Locate the cell with the specified text and output its [x, y] center coordinate. 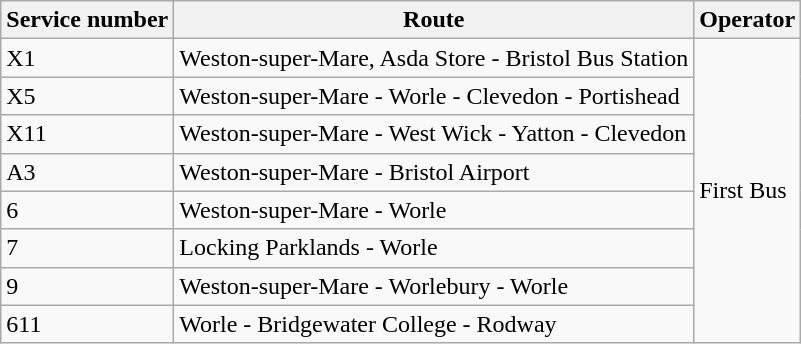
Weston-super-Mare - Worle [434, 210]
X5 [88, 96]
X11 [88, 134]
Service number [88, 20]
Weston-super-Mare - Worle - Clevedon - Portishead [434, 96]
611 [88, 324]
6 [88, 210]
Weston-super-Mare - West Wick - Yatton - Clevedon [434, 134]
Operator [748, 20]
Weston-super-Mare - Worlebury - Worle [434, 286]
Weston-super-Mare - Bristol Airport [434, 172]
First Bus [748, 191]
Route [434, 20]
X1 [88, 58]
Weston-super-Mare, Asda Store - Bristol Bus Station [434, 58]
Locking Parklands - Worle [434, 248]
Worle - Bridgewater College - Rodway [434, 324]
7 [88, 248]
9 [88, 286]
A3 [88, 172]
